Return the (X, Y) coordinate for the center point of the cell that contains the specified text.  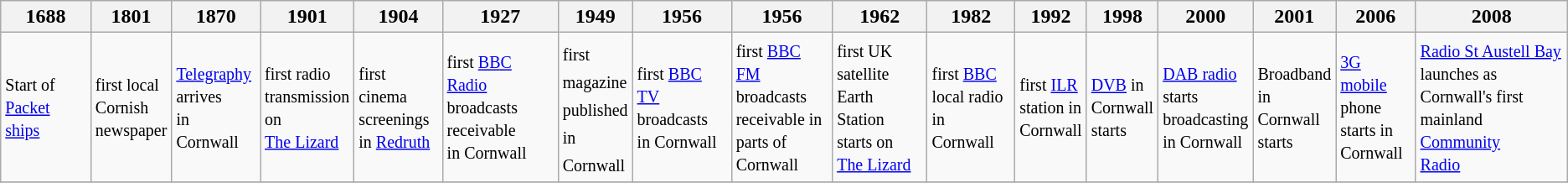
1688 (46, 17)
1982 (972, 17)
Start of Packet ships (46, 107)
first UKsatellite Earth Station starts onThe Lizard (879, 107)
Broadband in Cornwall starts (1295, 107)
first ILR station inCornwall (1050, 107)
1801 (131, 17)
Radio St Austell Bay launches as Cornwall's first mainland Community Radio (1491, 107)
first local Cornish newspaper (131, 107)
1949 (595, 17)
1992 (1050, 17)
DVB in Cornwall starts (1122, 107)
1927 (500, 17)
2006 (1375, 17)
first BBC Radio broadcasts receivable in Cornwall (500, 107)
2008 (1491, 17)
1870 (216, 17)
1962 (879, 17)
first BBC FM broadcastsreceivable in parts ofCornwall (782, 107)
2001 (1295, 17)
1901 (307, 17)
DAB radio starts broadcastingin Cornwall (1206, 107)
1904 (399, 17)
1998 (1122, 17)
first magazinepublished inCornwall (595, 107)
first cinemascreeningsin Redruth (399, 107)
2000 (1206, 17)
first BBC local radio in Cornwall (972, 107)
3G mobile phone starts in Cornwall (1375, 107)
Telegraphy arrives in Cornwall (216, 107)
first BBC TV broadcasts in Cornwall (682, 107)
first radio transmissiononThe Lizard (307, 107)
